Provide the (X, Y) coordinate of the cell's center where the given text is located.  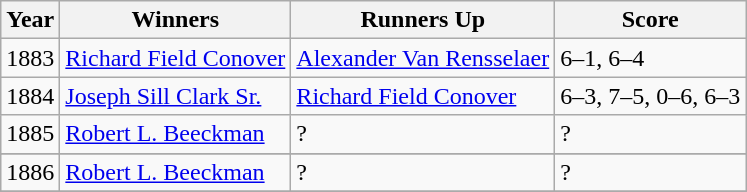
Year (30, 20)
1883 (30, 58)
Joseph Sill Clark Sr. (176, 96)
Runners Up (423, 20)
1885 (30, 134)
Alexander Van Rensselaer (423, 58)
1884 (30, 96)
Winners (176, 20)
1886 (30, 172)
6–3, 7–5, 0–6, 6–3 (650, 96)
Score (650, 20)
6–1, 6–4 (650, 58)
